Output the (X, Y) coordinate of the center of the cell containing the given text.  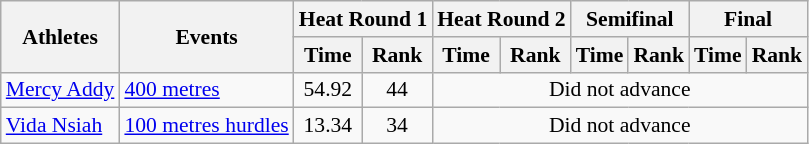
100 metres hurdles (206, 126)
400 metres (206, 90)
Events (206, 36)
Athletes (60, 36)
Final (748, 19)
Heat Round 1 (363, 19)
34 (397, 126)
13.34 (328, 126)
54.92 (328, 90)
Semifinal (630, 19)
44 (397, 90)
Vida Nsiah (60, 126)
Mercy Addy (60, 90)
Heat Round 2 (501, 19)
